Scan for the cell matching the given text and deliver its [X, Y] coordinate at center. 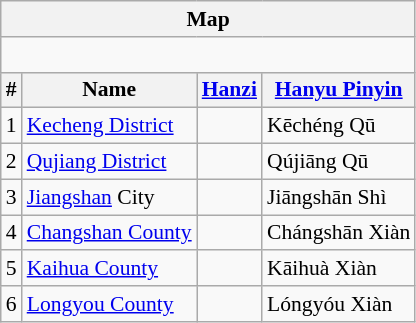
Kecheng District [110, 126]
Hanzi [230, 90]
Kēchéng Qū [338, 126]
Jiāngshān Shì [338, 197]
Changshan County [110, 233]
Longyou County [110, 304]
Lóngyóu Xiàn [338, 304]
Jiangshan City [110, 197]
5 [12, 269]
Name [110, 90]
Qujiang District [110, 162]
Hanyu Pinyin [338, 90]
Map [208, 19]
Kāihuà Xiàn [338, 269]
6 [12, 304]
Kaihua County [110, 269]
2 [12, 162]
# [12, 90]
Chángshān Xiàn [338, 233]
4 [12, 233]
Qújiāng Qū [338, 162]
1 [12, 126]
3 [12, 197]
